Scan for the cell matching the given text and deliver its [x, y] coordinate at center. 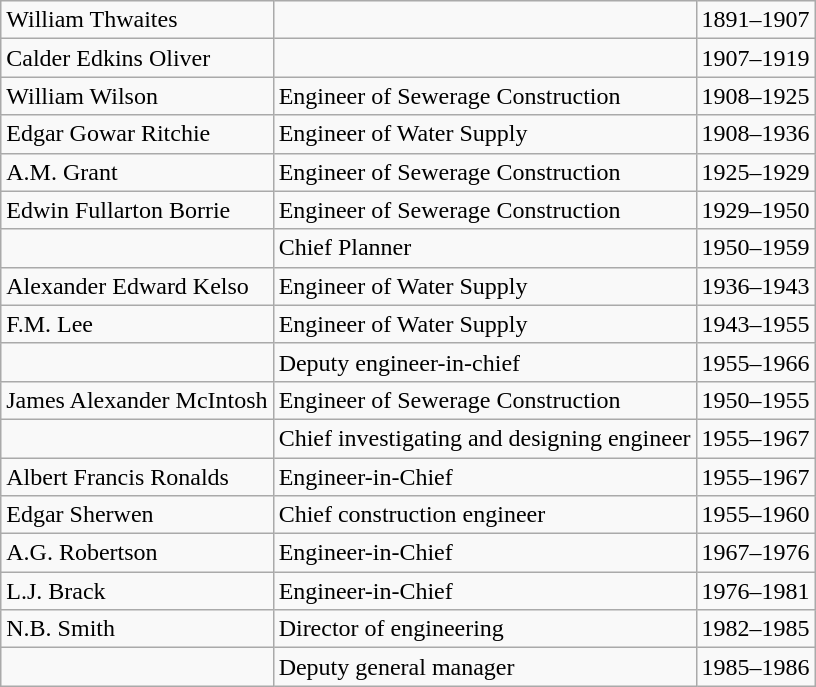
Alexander Edward Kelso [137, 286]
A.G. Robertson [137, 553]
1982–1985 [756, 629]
1908–1936 [756, 134]
N.B. Smith [137, 629]
Director of engineering [484, 629]
A.M. Grant [137, 172]
Chief construction engineer [484, 515]
1929–1950 [756, 210]
Albert Francis Ronalds [137, 477]
James Alexander McIntosh [137, 400]
Calder Edkins Oliver [137, 58]
1907–1919 [756, 58]
Edwin Fullarton Borrie [137, 210]
F.M. Lee [137, 324]
Chief investigating and designing engineer [484, 438]
Deputy engineer-in-chief [484, 362]
1967–1976 [756, 553]
Edgar Gowar Ritchie [137, 134]
1950–1959 [756, 248]
1955–1960 [756, 515]
1936–1943 [756, 286]
1955–1966 [756, 362]
1976–1981 [756, 591]
Deputy general manager [484, 667]
William Thwaites [137, 20]
1891–1907 [756, 20]
1925–1929 [756, 172]
1950–1955 [756, 400]
1985–1986 [756, 667]
William Wilson [137, 96]
1908–1925 [756, 96]
Chief Planner [484, 248]
Edgar Sherwen [137, 515]
1943–1955 [756, 324]
L.J. Brack [137, 591]
